For the text-containing cell, return its midpoint in (X, Y) coordinate format. 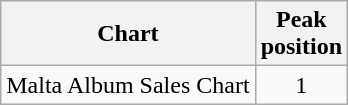
Peakposition (301, 34)
Chart (128, 34)
1 (301, 85)
Malta Album Sales Chart (128, 85)
